Locate the cell with the specified text and output its (X, Y) center coordinate. 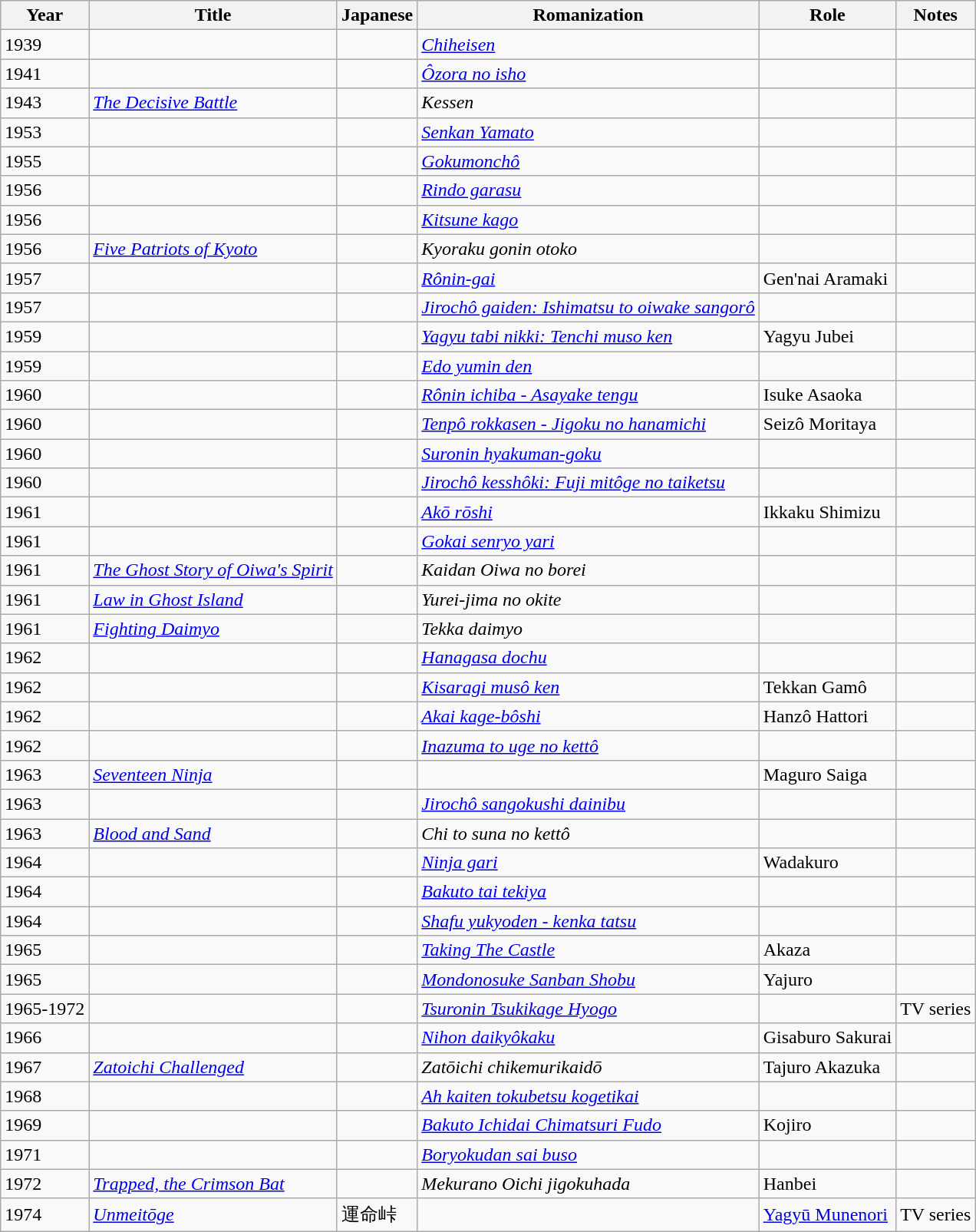
Rindo garasu (588, 190)
Role (827, 15)
Hanbei (827, 1184)
Hanzô Hattori (827, 716)
Yagyu tabi nikki: Tenchi muso ken (588, 336)
1953 (45, 132)
Tekka daimyo (588, 629)
Jirochô sangokushi dainibu (588, 804)
Ikkaku Shimizu (827, 512)
Taking The Castle (588, 950)
Kaidan Oiwa no borei (588, 570)
1939 (45, 45)
1974 (45, 1214)
Jirochô kesshôki: Fuji mitôge no taiketsu (588, 483)
Blood and Sand (213, 833)
Yagyu Jubei (827, 336)
Seizô Moritaya (827, 424)
Edo yumin den (588, 366)
1967 (45, 1067)
Mekurano Oichi jigokuhada (588, 1184)
Trapped, the Crimson Bat (213, 1184)
1966 (45, 1038)
Gen'nai Aramaki (827, 278)
Mondonosuke Sanban Shobu (588, 979)
Chi to suna no kettô (588, 833)
Tenpô rokkasen - Jigoku no hanamichi (588, 424)
Gokai senryo yari (588, 541)
Akai kage-bôshi (588, 716)
1972 (45, 1184)
Akō rōshi (588, 512)
Wadakuro (827, 863)
Hanagasa dochu (588, 658)
Chiheisen (588, 45)
Kyoraku gonin otoko (588, 249)
1965-1972 (45, 1009)
Jirochô gaiden: Ishimatsu to oiwake sangorô (588, 307)
Boryokudan sai buso (588, 1154)
Japanese (377, 15)
Five Patriots of Kyoto (213, 249)
Tajuro Akazuka (827, 1067)
Title (213, 15)
Zatōichi chikemurikaidō (588, 1067)
Yajuro (827, 979)
The Ghost Story of Oiwa's Spirit (213, 570)
The Decisive Battle (213, 103)
Bakuto Ichidai Chimatsuri Fudo (588, 1125)
Law in Ghost Island (213, 599)
1968 (45, 1096)
Ah kaiten tokubetsu kogetikai (588, 1096)
Romanization (588, 15)
Gisaburo Sakurai (827, 1038)
Akaza (827, 950)
Zatoichi Challenged (213, 1067)
Rônin-gai (588, 278)
Notes (936, 15)
Bakuto tai tekiya (588, 892)
1971 (45, 1154)
Seventeen Ninja (213, 775)
Inazuma to uge no kettô (588, 745)
Maguro Saiga (827, 775)
1941 (45, 74)
Nihon daikyôkaku (588, 1038)
Senkan Yamato (588, 132)
Tekkan Gamô (827, 687)
1969 (45, 1125)
Suronin hyakuman-goku (588, 454)
運命峠 (377, 1214)
Gokumonchô (588, 161)
Year (45, 15)
Yagyū Munenori (827, 1214)
Kessen (588, 103)
Shafu yukyoden - kenka tatsu (588, 921)
1943 (45, 103)
Unmeitōge (213, 1214)
Isuke Asaoka (827, 395)
Ninja gari (588, 863)
1955 (45, 161)
Fighting Daimyo (213, 629)
Yurei-jima no okite (588, 599)
Kitsune kago (588, 220)
Tsuronin Tsukikage Hyogo (588, 1009)
Ôzora no isho (588, 74)
Kojiro (827, 1125)
Rônin ichiba - Asayake tengu (588, 395)
Kisaragi musô ken (588, 687)
